Return [X, Y] of the center of cell containing provided text 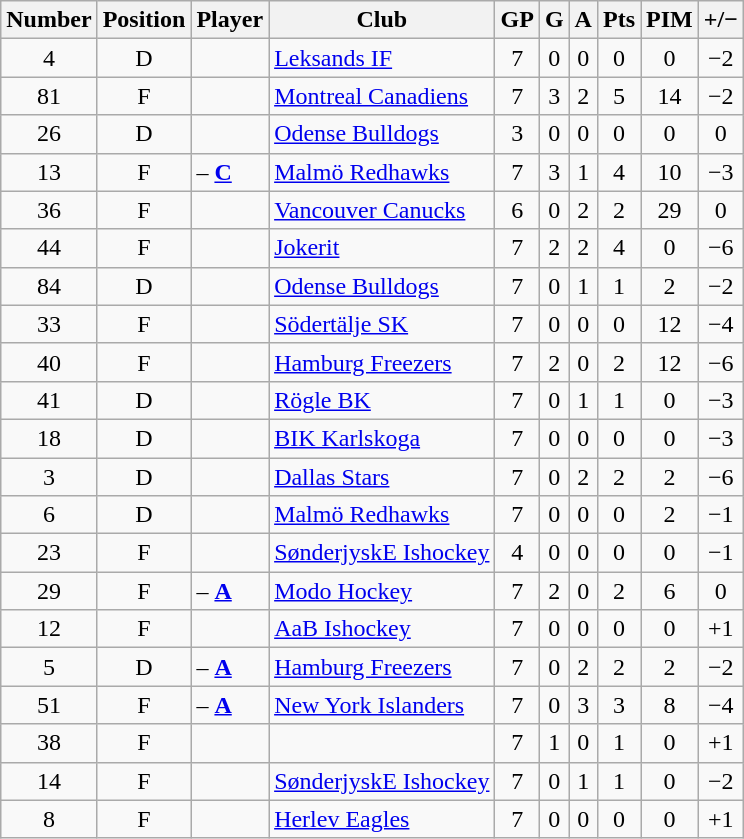
Modo Hockey [382, 591]
26 [49, 134]
Position [144, 20]
40 [49, 362]
Player [230, 20]
Jokerit [382, 248]
Dallas Stars [382, 477]
Leksands IF [382, 58]
Club [382, 20]
13 [49, 172]
+/− [720, 20]
Södertälje SK [382, 324]
Montreal Canadiens [382, 96]
New York Islanders [382, 705]
81 [49, 96]
G [554, 20]
BIK Karlskoga [382, 438]
Number [49, 20]
51 [49, 705]
10 [670, 172]
36 [49, 210]
23 [49, 553]
33 [49, 324]
Rögle BK [382, 400]
Vancouver Canucks [382, 210]
A [583, 20]
18 [49, 438]
PIM [670, 20]
– C [230, 172]
Herlev Eagles [382, 819]
84 [49, 286]
38 [49, 743]
AaB Ishockey [382, 629]
GP [517, 20]
41 [49, 400]
44 [49, 248]
Pts [618, 20]
